Extract the [x, y] coordinate from the center of the cell holding the provided text.  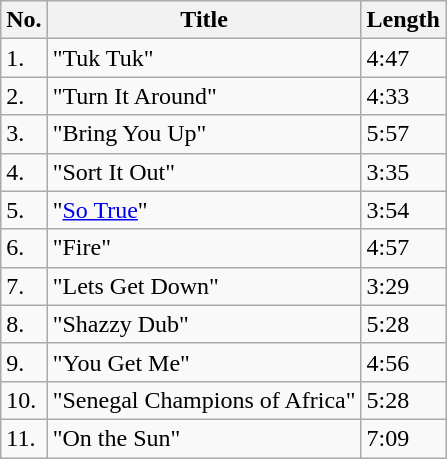
8. [24, 324]
No. [24, 20]
4:33 [403, 96]
9. [24, 362]
Title [204, 20]
"Bring You Up" [204, 134]
3. [24, 134]
"Shazzy Dub" [204, 324]
"You Get Me" [204, 362]
10. [24, 400]
"Lets Get Down" [204, 286]
7. [24, 286]
2. [24, 96]
"Turn It Around" [204, 96]
4:47 [403, 58]
"Senegal Champions of Africa" [204, 400]
3:35 [403, 172]
4. [24, 172]
5:57 [403, 134]
7:09 [403, 438]
1. [24, 58]
"Tuk Tuk" [204, 58]
3:29 [403, 286]
4:57 [403, 248]
"Sort It Out" [204, 172]
6. [24, 248]
5. [24, 210]
4:56 [403, 362]
Length [403, 20]
"On the Sun" [204, 438]
11. [24, 438]
"Fire" [204, 248]
3:54 [403, 210]
"So True" [204, 210]
